Output the (X, Y) coordinate of the center of the cell containing the given text.  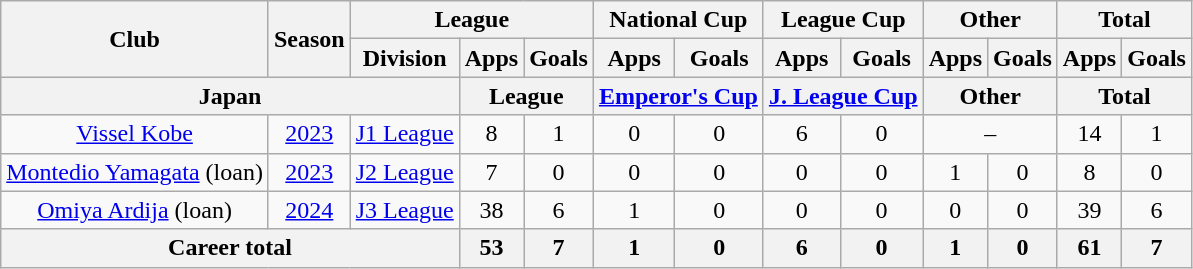
League Cup (843, 20)
Division (404, 58)
Club (135, 39)
J2 League (404, 172)
Season (309, 39)
Vissel Kobe (135, 134)
Japan (230, 96)
J. League Cup (843, 96)
Emperor's Cup (678, 96)
Career total (230, 248)
61 (1089, 248)
38 (491, 210)
J3 League (404, 210)
Omiya Ardija (loan) (135, 210)
J1 League (404, 134)
National Cup (678, 20)
– (990, 134)
39 (1089, 210)
53 (491, 248)
2024 (309, 210)
Montedio Yamagata (loan) (135, 172)
14 (1089, 134)
